Search for the cell housing the specified text and yield its [x, y] center coordinate. 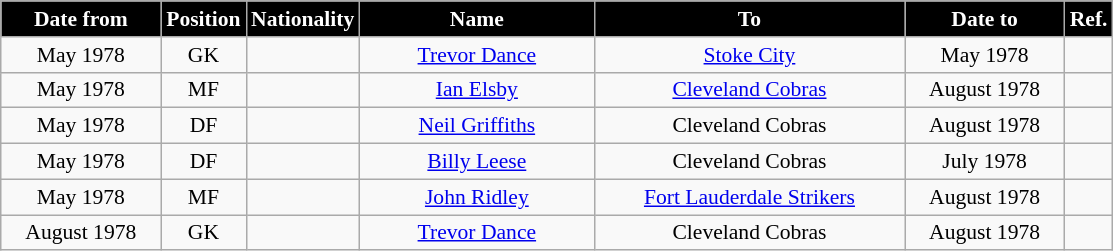
Stoke City [749, 55]
Name [476, 19]
Fort Lauderdale Strikers [749, 197]
Position [204, 19]
John Ridley [476, 197]
Ref. [1089, 19]
July 1978 [985, 162]
Neil Griffiths [476, 126]
Date from [81, 19]
Nationality [302, 19]
Ian Elsby [476, 90]
To [749, 19]
Billy Leese [476, 162]
Date to [985, 19]
